Locate the cell with the specified text and output its [x, y] center coordinate. 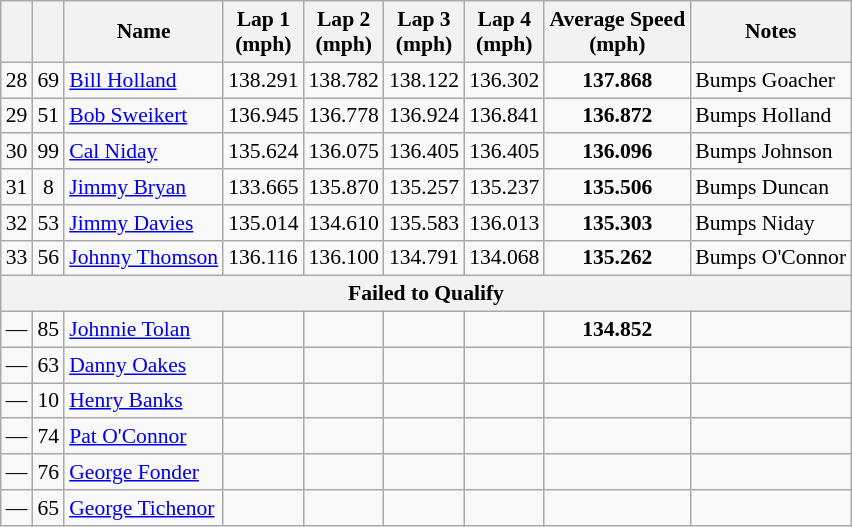
136.013 [504, 223]
Notes [770, 32]
Cal Niday [144, 152]
134.068 [504, 258]
63 [48, 365]
136.778 [344, 116]
135.583 [424, 223]
Lap 3(mph) [424, 32]
Bob Sweikert [144, 116]
136.945 [263, 116]
Bumps Goacher [770, 80]
29 [17, 116]
8 [48, 187]
138.291 [263, 80]
Danny Oakes [144, 365]
32 [17, 223]
10 [48, 401]
136.075 [344, 152]
Average Speed(mph) [617, 32]
Bill Holland [144, 80]
136.100 [344, 258]
135.262 [617, 258]
Johnnie Tolan [144, 330]
51 [48, 116]
Bumps Johnson [770, 152]
99 [48, 152]
Henry Banks [144, 401]
Jimmy Bryan [144, 187]
136.096 [617, 152]
135.014 [263, 223]
Failed to Qualify [426, 294]
30 [17, 152]
Lap 2(mph) [344, 32]
George Fonder [144, 472]
31 [17, 187]
65 [48, 508]
134.610 [344, 223]
56 [48, 258]
133.665 [263, 187]
135.237 [504, 187]
136.116 [263, 258]
138.782 [344, 80]
136.841 [504, 116]
74 [48, 437]
53 [48, 223]
135.506 [617, 187]
Name [144, 32]
Bumps Duncan [770, 187]
135.303 [617, 223]
136.924 [424, 116]
Lap 4(mph) [504, 32]
134.791 [424, 258]
136.302 [504, 80]
135.257 [424, 187]
Jimmy Davies [144, 223]
Bumps Niday [770, 223]
135.624 [263, 152]
Lap 1(mph) [263, 32]
135.870 [344, 187]
Bumps Holland [770, 116]
138.122 [424, 80]
Bumps O'Connor [770, 258]
33 [17, 258]
George Tichenor [144, 508]
76 [48, 472]
134.852 [617, 330]
137.868 [617, 80]
Pat O'Connor [144, 437]
85 [48, 330]
Johnny Thomson [144, 258]
136.872 [617, 116]
28 [17, 80]
69 [48, 80]
